Identify which cell holds the provided text, then report its [x, y] central coordinate. 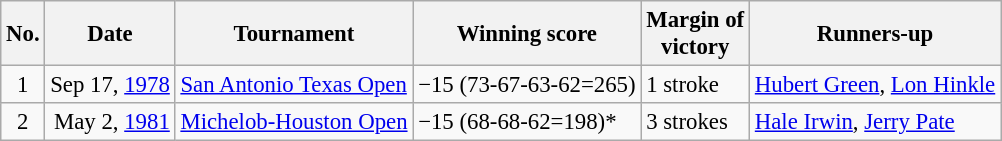
1 stroke [696, 85]
Runners-up [876, 34]
Hale Irwin, Jerry Pate [876, 122]
−15 (73-67-63-62=265) [527, 85]
−15 (68-68-62=198)* [527, 122]
1 [23, 85]
Margin ofvictory [696, 34]
May 2, 1981 [110, 122]
Date [110, 34]
2 [23, 122]
No. [23, 34]
Winning score [527, 34]
3 strokes [696, 122]
Tournament [294, 34]
Sep 17, 1978 [110, 85]
San Antonio Texas Open [294, 85]
Michelob-Houston Open [294, 122]
Hubert Green, Lon Hinkle [876, 85]
